Extract the (x, y) coordinate from the center of the cell holding the provided text.  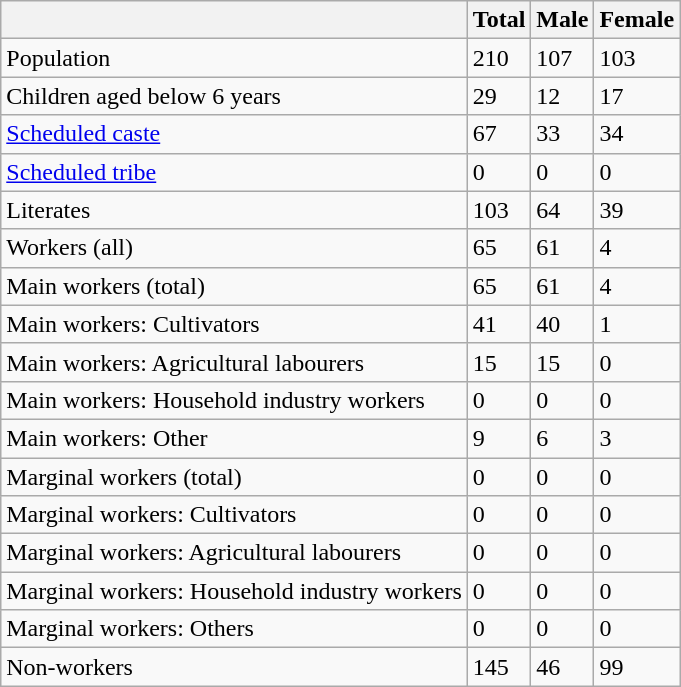
Main workers: Household industry workers (234, 400)
3 (637, 438)
Main workers: Other (234, 438)
Population (234, 58)
9 (499, 438)
210 (499, 58)
33 (562, 134)
Marginal workers (total) (234, 477)
Marginal workers: Household industry workers (234, 591)
17 (637, 96)
Main workers: Cultivators (234, 324)
12 (562, 96)
Main workers: Agricultural labourers (234, 362)
Scheduled caste (234, 134)
Marginal workers: Others (234, 629)
Non-workers (234, 667)
41 (499, 324)
107 (562, 58)
145 (499, 667)
Total (499, 20)
Children aged below 6 years (234, 96)
Marginal workers: Cultivators (234, 515)
39 (637, 210)
Scheduled tribe (234, 172)
Workers (all) (234, 248)
40 (562, 324)
6 (562, 438)
67 (499, 134)
Male (562, 20)
Main workers (total) (234, 286)
Marginal workers: Agricultural labourers (234, 553)
29 (499, 96)
Female (637, 20)
1 (637, 324)
34 (637, 134)
46 (562, 667)
Literates (234, 210)
99 (637, 667)
64 (562, 210)
